Scan for the cell matching the given text and deliver its [X, Y] coordinate at center. 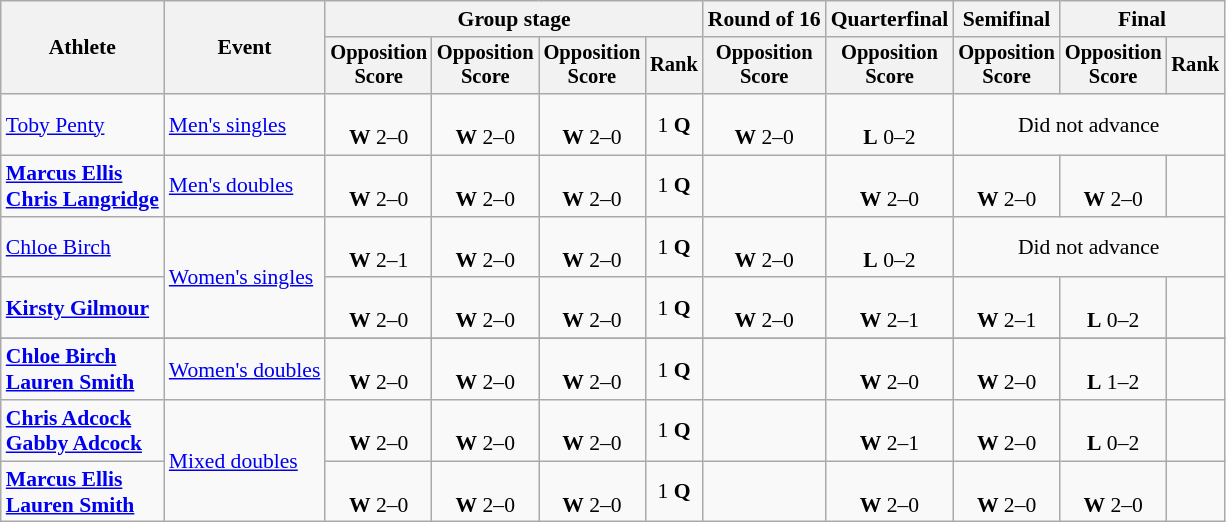
Chloe Birch [82, 248]
Athlete [82, 48]
Round of 16 [764, 19]
Marcus EllisLauren Smith [82, 492]
Toby Penty [82, 124]
Quarterfinal [890, 19]
Chloe BirchLauren Smith [82, 370]
Mixed doubles [245, 461]
Marcus EllisChris Langridge [82, 186]
L 1–2 [1114, 370]
Event [245, 48]
Women's singles [245, 278]
Men's doubles [245, 186]
Group stage [514, 19]
Final [1142, 19]
Women's doubles [245, 370]
Chris AdcockGabby Adcock [82, 430]
Men's singles [245, 124]
Semifinal [1006, 19]
Kirsty Gilmour [82, 308]
